Determine the (X, Y) coordinate at the center of the cell enclosing the given text.  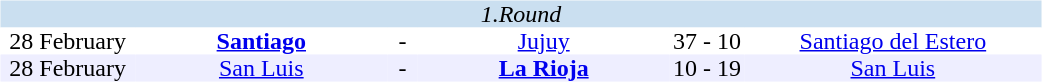
1.Round (520, 14)
10 - 19 (707, 68)
Santiago (262, 42)
Jujuy (543, 42)
37 - 10 (707, 42)
Santiago del Estero (892, 42)
La Rioja (543, 68)
